Find where the given text appears and provide that cell's center as [x, y] coordinate. 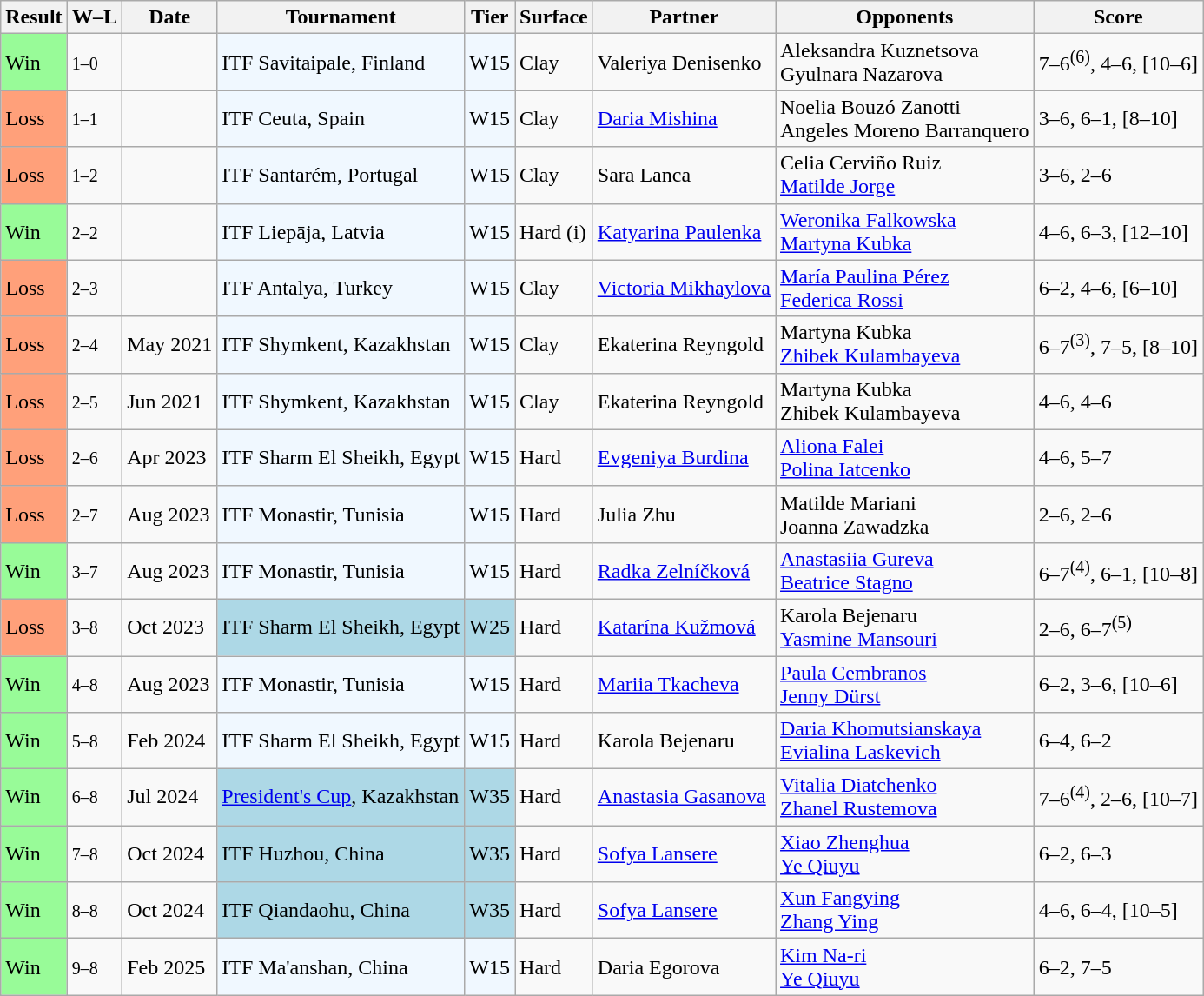
7–8 [95, 853]
Valeriya Denisenko [684, 63]
Tier [490, 17]
1–1 [95, 118]
2–3 [95, 289]
Noelia Bouzó Zanotti Angeles Moreno Barranquero [904, 118]
5–8 [95, 740]
Xiao Zhenghua Ye Qiuyu [904, 853]
4–6, 5–7 [1118, 457]
Paula Cembranos Jenny Dürst [904, 683]
ITF Ceuta, Spain [341, 118]
6–2, 7–5 [1118, 966]
Xun Fangying Zhang Ying [904, 911]
ITF Ma'anshan, China [341, 966]
2–2 [95, 231]
Feb 2025 [170, 966]
1–2 [95, 176]
6–7(4), 6–1, [10–8] [1118, 570]
Hard (i) [554, 231]
Aliona Falei Polina Iatcenko [904, 457]
ITF Liepāja, Latvia [341, 231]
Karola Bejenaru Yasmine Mansouri [904, 627]
Victoria Mikhaylova [684, 289]
Daria Mishina [684, 118]
Daria Egorova [684, 966]
Jun 2021 [170, 402]
Vitalia Diatchenko Zhanel Rustemova [904, 798]
Jul 2024 [170, 798]
ITF Huzhou, China [341, 853]
María Paulina Pérez Federica Rossi [904, 289]
Daria Khomutsianskaya Evialina Laskevich [904, 740]
3–8 [95, 627]
Surface [554, 17]
6–2, 4–6, [6–10] [1118, 289]
6–7(3), 7–5, [8–10] [1118, 344]
6–4, 6–2 [1118, 740]
Aleksandra Kuznetsova Gyulnara Nazarova [904, 63]
Feb 2024 [170, 740]
Evgeniya Burdina [684, 457]
Oct 2023 [170, 627]
2–4 [95, 344]
Result [34, 17]
ITF Savitaipale, Finland [341, 63]
Mariia Tkacheva [684, 683]
6–8 [95, 798]
4–6, 6–4, [10–5] [1118, 911]
Celia Cerviño Ruiz Matilde Jorge [904, 176]
Anastasia Gasanova [684, 798]
Anastasiia Gureva Beatrice Stagno [904, 570]
2–5 [95, 402]
Katarína Kužmová [684, 627]
May 2021 [170, 344]
Sara Lanca [684, 176]
ITF Santarém, Portugal [341, 176]
W–L [95, 17]
1–0 [95, 63]
2–6 [95, 457]
Radka Zelníčková [684, 570]
8–8 [95, 911]
President's Cup, Kazakhstan [341, 798]
Weronika Falkowska Martyna Kubka [904, 231]
2–6, 2–6 [1118, 515]
Tournament [341, 17]
Apr 2023 [170, 457]
Kim Na-ri Ye Qiuyu [904, 966]
7–6(4), 2–6, [10–7] [1118, 798]
2–7 [95, 515]
ITF Antalya, Turkey [341, 289]
Karola Bejenaru [684, 740]
Julia Zhu [684, 515]
7–6(6), 4–6, [10–6] [1118, 63]
Katyarina Paulenka [684, 231]
9–8 [95, 966]
Score [1118, 17]
ITF Qiandaohu, China [341, 911]
Matilde Mariani Joanna Zawadzka [904, 515]
6–2, 6–3 [1118, 853]
4–6, 4–6 [1118, 402]
3–7 [95, 570]
2–6, 6–7(5) [1118, 627]
3–6, 2–6 [1118, 176]
3–6, 6–1, [8–10] [1118, 118]
Date [170, 17]
W25 [490, 627]
4–8 [95, 683]
Partner [684, 17]
Opponents [904, 17]
4–6, 6–3, [12–10] [1118, 231]
6–2, 3–6, [10–6] [1118, 683]
